Detect which cell encompasses the target text, then output its [X, Y] center coordinate. 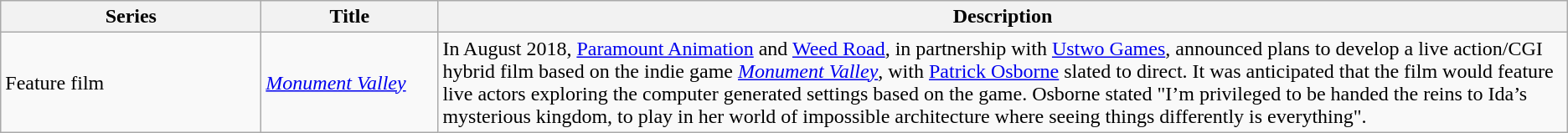
Series [131, 17]
Title [350, 17]
Feature film [131, 82]
Monument Valley [350, 82]
Description [1003, 17]
